Identify which cell holds the provided text, then report its (X, Y) central coordinate. 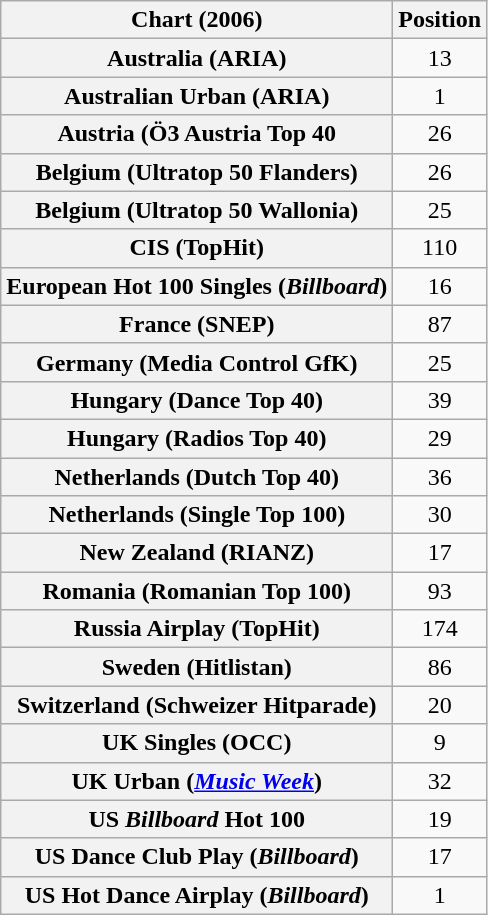
19 (440, 819)
Australian Urban (ARIA) (197, 96)
39 (440, 400)
93 (440, 591)
UK Urban (Music Week) (197, 781)
UK Singles (OCC) (197, 743)
Hungary (Dance Top 40) (197, 400)
Netherlands (Single Top 100) (197, 515)
Netherlands (Dutch Top 40) (197, 477)
Germany (Media Control GfK) (197, 362)
Sweden (Hitlistan) (197, 667)
Chart (2006) (197, 20)
US Billboard Hot 100 (197, 819)
87 (440, 324)
Hungary (Radios Top 40) (197, 438)
86 (440, 667)
US Hot Dance Airplay (Billboard) (197, 895)
29 (440, 438)
13 (440, 58)
Russia Airplay (TopHit) (197, 629)
110 (440, 248)
Position (440, 20)
16 (440, 286)
20 (440, 705)
174 (440, 629)
New Zealand (RIANZ) (197, 553)
US Dance Club Play (Billboard) (197, 857)
CIS (TopHit) (197, 248)
Belgium (Ultratop 50 Flanders) (197, 172)
Australia (ARIA) (197, 58)
32 (440, 781)
9 (440, 743)
France (SNEP) (197, 324)
Romania (Romanian Top 100) (197, 591)
Belgium (Ultratop 50 Wallonia) (197, 210)
Austria (Ö3 Austria Top 40 (197, 134)
36 (440, 477)
European Hot 100 Singles (Billboard) (197, 286)
30 (440, 515)
Switzerland (Schweizer Hitparade) (197, 705)
